Output the [X, Y] coordinate of the center of the cell containing the given text.  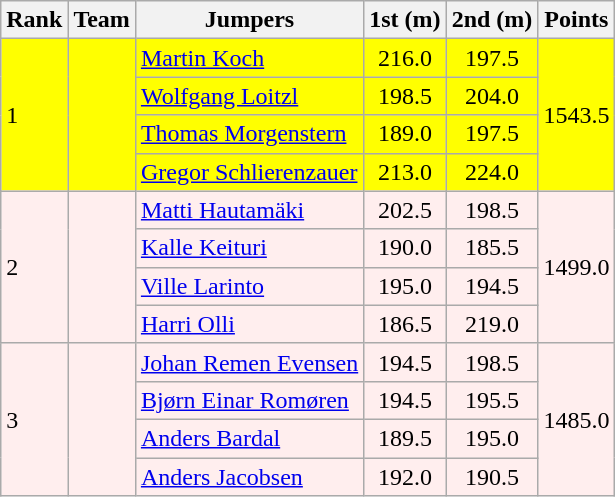
1st (m) [405, 20]
Points [576, 20]
Rank [34, 20]
190.5 [492, 477]
186.5 [405, 324]
Johan Remen Evensen [249, 362]
185.5 [492, 248]
189.0 [405, 134]
Bjørn Einar Romøren [249, 400]
202.5 [405, 210]
219.0 [492, 324]
1543.5 [576, 115]
2nd (m) [492, 20]
Team [102, 20]
190.0 [405, 248]
204.0 [492, 96]
Anders Jacobsen [249, 477]
224.0 [492, 172]
Matti Hautamäki [249, 210]
Ville Larinto [249, 286]
1 [34, 115]
216.0 [405, 58]
Harri Olli [249, 324]
Martin Koch [249, 58]
2 [34, 267]
Jumpers [249, 20]
195.5 [492, 400]
Thomas Morgenstern [249, 134]
Anders Bardal [249, 438]
Kalle Keituri [249, 248]
192.0 [405, 477]
Wolfgang Loitzl [249, 96]
1485.0 [576, 419]
1499.0 [576, 267]
189.5 [405, 438]
Gregor Schlierenzauer [249, 172]
213.0 [405, 172]
3 [34, 419]
